Scan for the cell matching the given text and deliver its [X, Y] coordinate at center. 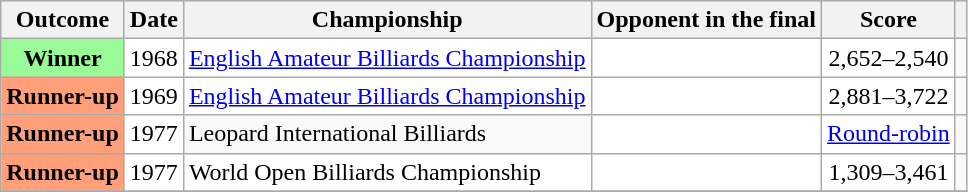
Outcome [63, 20]
1969 [154, 96]
Winner [63, 58]
Date [154, 20]
2,652–2,540 [889, 58]
1,309–3,461 [889, 172]
Opponent in the final [706, 20]
Leopard International Billiards [387, 134]
Championship [387, 20]
World Open Billiards Championship [387, 172]
1968 [154, 58]
Round-robin [889, 134]
Score [889, 20]
2,881–3,722 [889, 96]
